Scan for the cell matching the given text and deliver its (x, y) coordinate at center. 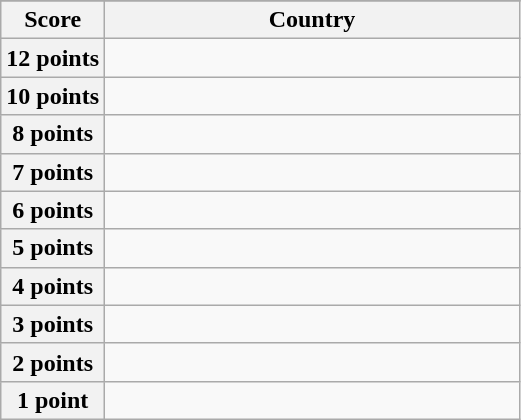
Score (53, 20)
7 points (53, 172)
6 points (53, 210)
Country (312, 20)
8 points (53, 134)
3 points (53, 324)
2 points (53, 362)
5 points (53, 248)
12 points (53, 58)
4 points (53, 286)
1 point (53, 400)
10 points (53, 96)
